Determine the [x, y] coordinate at the center of the cell enclosing the given text.  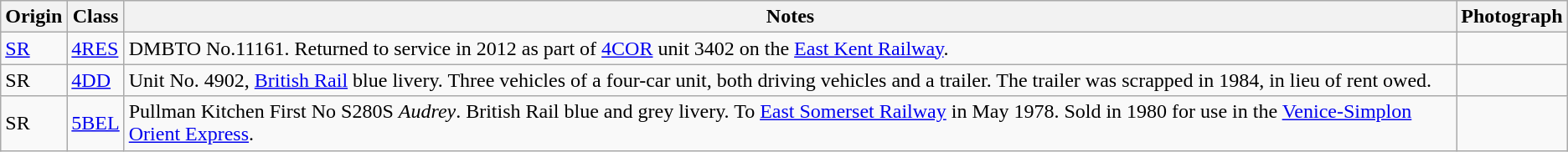
Origin [34, 17]
DMBTO No.11161. Returned to service in 2012 as part of 4COR unit 3402 on the East Kent Railway. [791, 48]
Notes [791, 17]
Photograph [1512, 17]
5BEL [95, 124]
4DD [95, 80]
4RES [95, 48]
Class [95, 17]
